Scan for the cell matching the given text and deliver its (X, Y) coordinate at center. 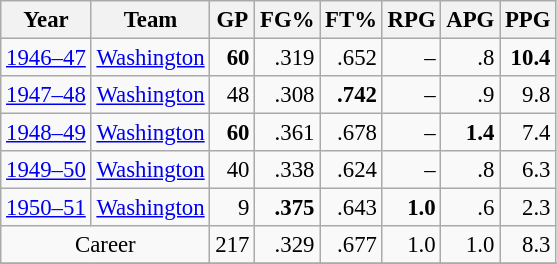
1946–47 (46, 58)
.678 (352, 133)
9.8 (528, 95)
.6 (470, 208)
.677 (352, 245)
.361 (288, 133)
Year (46, 20)
RPG (412, 20)
.329 (288, 245)
1948–49 (46, 133)
.643 (352, 208)
40 (232, 170)
.742 (352, 95)
8.3 (528, 245)
.319 (288, 58)
7.4 (528, 133)
APG (470, 20)
9 (232, 208)
FG% (288, 20)
6.3 (528, 170)
Career (106, 245)
1949–50 (46, 170)
PPG (528, 20)
Team (150, 20)
2.3 (528, 208)
10.4 (528, 58)
1950–51 (46, 208)
217 (232, 245)
FT% (352, 20)
.375 (288, 208)
48 (232, 95)
.9 (470, 95)
1947–48 (46, 95)
.652 (352, 58)
1.4 (470, 133)
.338 (288, 170)
.308 (288, 95)
GP (232, 20)
.624 (352, 170)
